Locate the cell with the specified text and output its [X, Y] center coordinate. 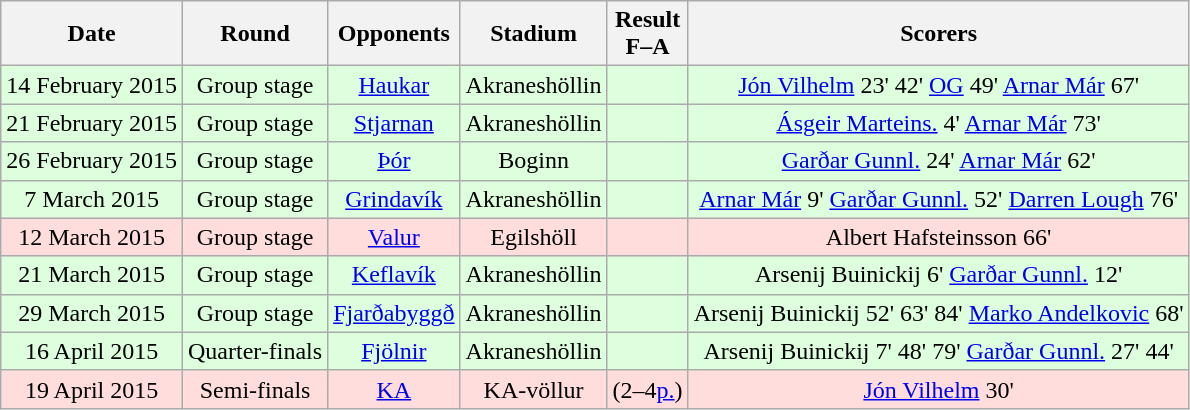
Valur [394, 237]
16 April 2015 [92, 351]
Jón Vilhelm 30' [938, 389]
19 April 2015 [92, 389]
21 February 2015 [92, 123]
Stadium [534, 34]
Þór [394, 161]
7 March 2015 [92, 199]
Garðar Gunnl. 24' Arnar Már 62' [938, 161]
Date [92, 34]
Quarter-finals [254, 351]
Albert Hafsteinsson 66' [938, 237]
12 March 2015 [92, 237]
29 March 2015 [92, 313]
21 March 2015 [92, 275]
ResultF–A [648, 34]
14 February 2015 [92, 85]
Egilshöll [534, 237]
KA [394, 389]
Opponents [394, 34]
Stjarnan [394, 123]
Ásgeir Marteins. 4' Arnar Már 73' [938, 123]
Round [254, 34]
Grindavík [394, 199]
Haukar [394, 85]
Arsenij Buinickij 7' 48' 79' Garðar Gunnl. 27' 44' [938, 351]
Arsenij Buinickij 6' Garðar Gunnl. 12' [938, 275]
Fjölnir [394, 351]
Arnar Már 9' Garðar Gunnl. 52' Darren Lough 76' [938, 199]
Arsenij Buinickij 52' 63' 84' Marko Andelkovic 68' [938, 313]
KA-völlur [534, 389]
Scorers [938, 34]
Boginn [534, 161]
Jón Vilhelm 23' 42' OG 49' Arnar Már 67' [938, 85]
26 February 2015 [92, 161]
Semi-finals [254, 389]
(2–4p.) [648, 389]
Keflavík [394, 275]
Fjarðabyggð [394, 313]
